Detect which cell encompasses the target text, then output its (X, Y) center coordinate. 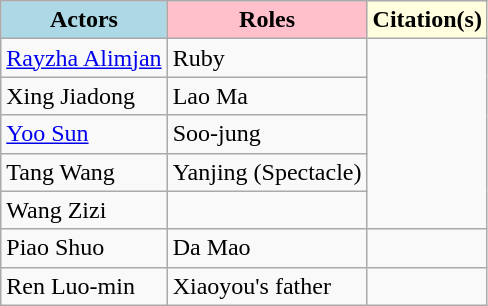
Xing Jiadong (84, 96)
Citation(s) (427, 20)
Rayzha Alimjan (84, 58)
Lao Ma (267, 96)
Yanjing (Spectacle) (267, 172)
Soo-jung (267, 134)
Da Mao (267, 248)
Ren Luo-min (84, 286)
Piao Shuo (84, 248)
Wang Zizi (84, 210)
Roles (267, 20)
Tang Wang (84, 172)
Xiaoyou's father (267, 286)
Ruby (267, 58)
Actors (84, 20)
Yoo Sun (84, 134)
